Pinpoint the cell where the given text exists, returning its [x, y] midpoint coordinate. 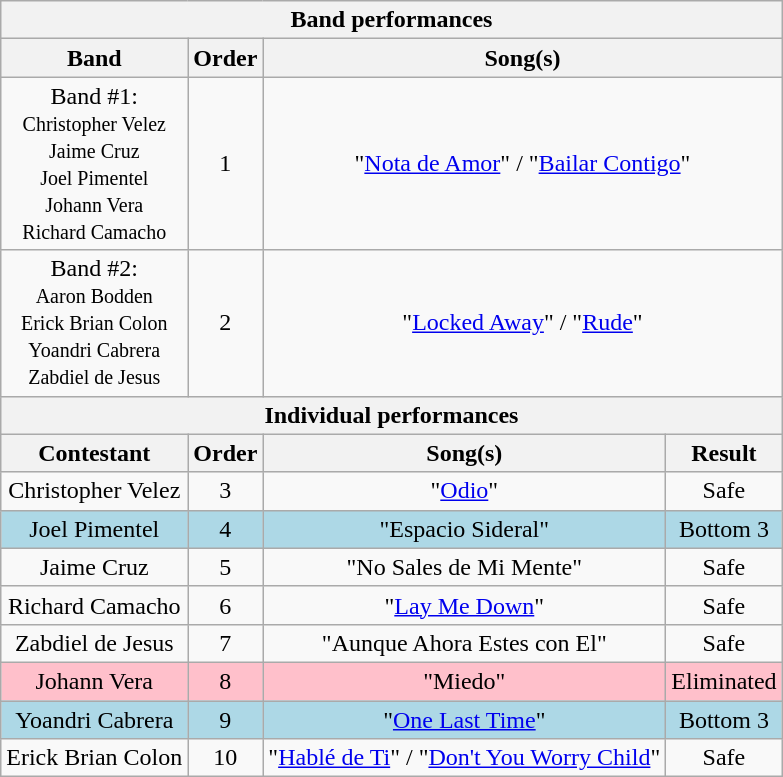
Individual performances [392, 415]
"Hablé de Ti" / "Don't You Worry Child" [464, 758]
10 [226, 758]
"Aunque Ahora Estes con El" [464, 643]
Johann Vera [94, 681]
Erick Brian Colon [94, 758]
Band #2:Aaron BoddenErick Brian ColonYoandri CabreraZabdiel de Jesus [94, 323]
Joel Pimentel [94, 529]
7 [226, 643]
Christopher Velez [94, 491]
"Odio" [464, 491]
5 [226, 567]
2 [226, 323]
"Miedo" [464, 681]
"Locked Away" / "Rude" [522, 323]
Band #1:Christopher VelezJaime CruzJoel PimentelJohann VeraRichard Camacho [94, 164]
6 [226, 605]
3 [226, 491]
"Nota de Amor" / "Bailar Contigo" [522, 164]
Band performances [392, 20]
Result [724, 453]
Yoandri Cabrera [94, 719]
"Espacio Sideral" [464, 529]
8 [226, 681]
Band [94, 58]
Zabdiel de Jesus [94, 643]
"One Last Time" [464, 719]
4 [226, 529]
Eliminated [724, 681]
1 [226, 164]
Richard Camacho [94, 605]
"Lay Me Down" [464, 605]
"No Sales de Mi Mente" [464, 567]
Jaime Cruz [94, 567]
Contestant [94, 453]
9 [226, 719]
